Provide the [x, y] coordinate of the cell's center where the given text is located.  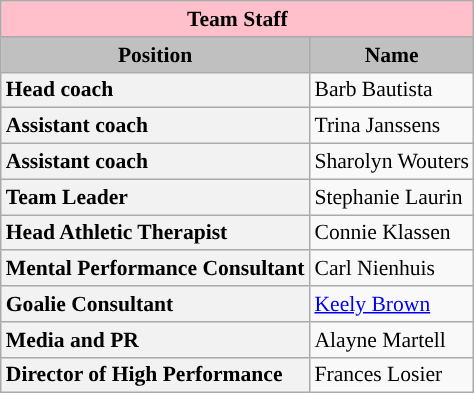
Trina Janssens [391, 126]
Mental Performance Consultant [156, 269]
Carl Nienhuis [391, 269]
Name [391, 55]
Goalie Consultant [156, 304]
Media and PR [156, 340]
Barb Bautista [391, 90]
Keely Brown [391, 304]
Position [156, 55]
Team Staff [238, 19]
Alayne Martell [391, 340]
Head Athletic Therapist [156, 233]
Sharolyn Wouters [391, 162]
Stephanie Laurin [391, 197]
Director of High Performance [156, 375]
Team Leader [156, 197]
Connie Klassen [391, 233]
Head coach [156, 90]
Frances Losier [391, 375]
